For the text-containing cell, return its midpoint in (x, y) coordinate format. 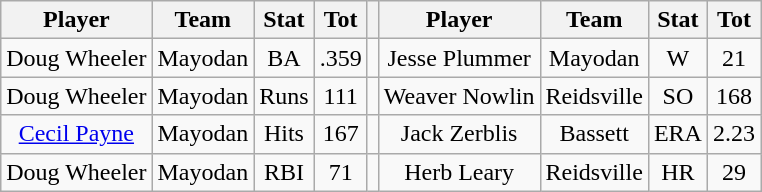
HR (678, 172)
71 (340, 172)
111 (340, 96)
168 (734, 96)
SO (678, 96)
2.23 (734, 134)
.359 (340, 58)
Runs (284, 96)
Bassett (594, 134)
ERA (678, 134)
Jesse Plummer (459, 58)
W (678, 58)
29 (734, 172)
Jack Zerblis (459, 134)
Herb Leary (459, 172)
Weaver Nowlin (459, 96)
167 (340, 134)
RBI (284, 172)
Hits (284, 134)
Cecil Payne (76, 134)
BA (284, 58)
21 (734, 58)
